Detect which cell encompasses the target text, then output its [X, Y] center coordinate. 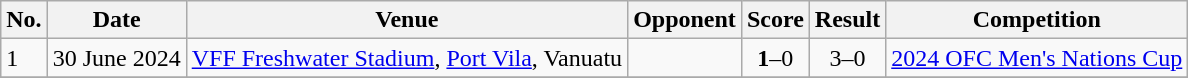
Date [116, 20]
30 June 2024 [116, 58]
VFF Freshwater Stadium, Port Vila, Vanuatu [406, 58]
1–0 [775, 58]
No. [24, 20]
Score [775, 20]
Competition [1037, 20]
1 [24, 58]
Opponent [685, 20]
3–0 [847, 58]
2024 OFC Men's Nations Cup [1037, 58]
Venue [406, 20]
Result [847, 20]
